Extract the (X, Y) coordinate from the center of the cell holding the provided text.  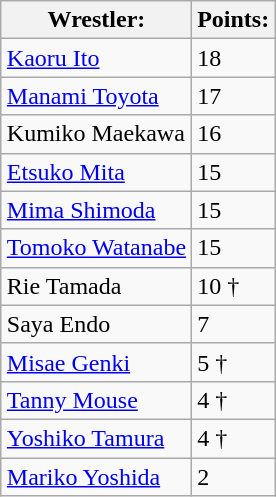
Tomoko Watanabe (96, 248)
Mima Shimoda (96, 210)
Etsuko Mita (96, 172)
Wrestler: (96, 20)
Kumiko Maekawa (96, 134)
10 † (234, 286)
Misae Genki (96, 362)
Kaoru Ito (96, 58)
16 (234, 134)
2 (234, 477)
7 (234, 324)
Points: (234, 20)
5 † (234, 362)
Rie Tamada (96, 286)
18 (234, 58)
Yoshiko Tamura (96, 438)
Manami Toyota (96, 96)
Mariko Yoshida (96, 477)
Tanny Mouse (96, 400)
17 (234, 96)
Saya Endo (96, 324)
